Determine the [x, y] coordinate at the center of the cell enclosing the given text.  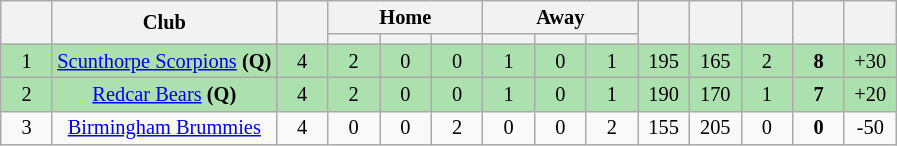
170 [715, 94]
8 [819, 61]
3 [27, 128]
Home [406, 17]
195 [664, 61]
Club [164, 22]
165 [715, 61]
+30 [870, 61]
Away [560, 17]
+20 [870, 94]
205 [715, 128]
7 [819, 94]
155 [664, 128]
-50 [870, 128]
Redcar Bears (Q) [164, 94]
Scunthorpe Scorpions (Q) [164, 61]
190 [664, 94]
Birmingham Brummies [164, 128]
